Search for the cell housing the specified text and yield its (x, y) center coordinate. 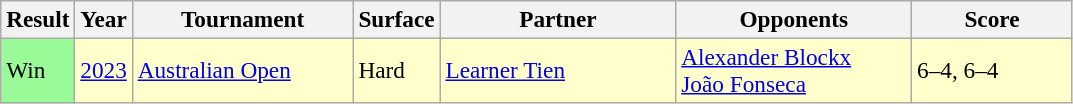
Partner (558, 19)
6–4, 6–4 (992, 70)
Tournament (242, 19)
Year (104, 19)
Alexander Blockx João Fonseca (794, 70)
Opponents (794, 19)
Hard (396, 70)
Surface (396, 19)
2023 (104, 70)
Score (992, 19)
Win (38, 70)
Australian Open (242, 70)
Result (38, 19)
Learner Tien (558, 70)
